Locate the cell with the specified text and output its (X, Y) center coordinate. 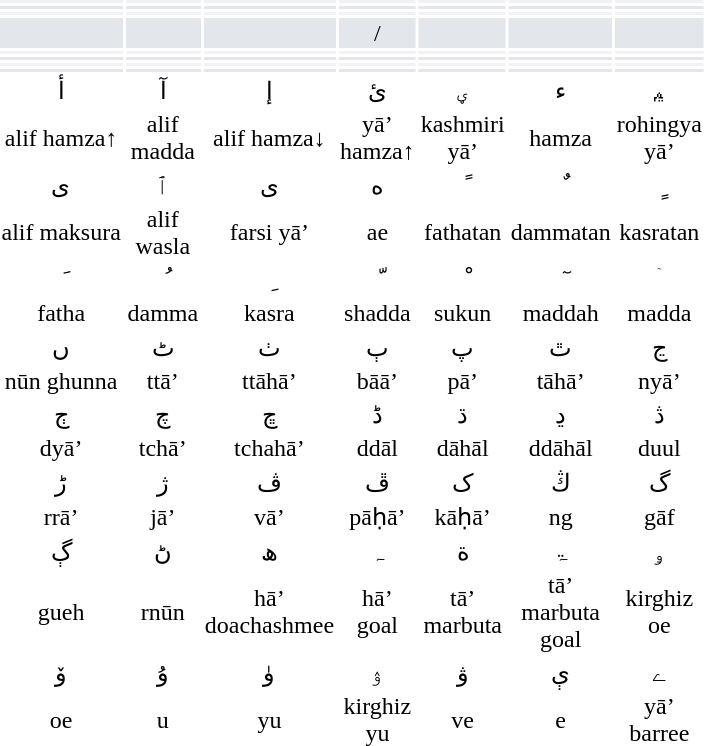
hamza (560, 138)
pāḥā’ (378, 517)
alif madda (162, 138)
ژ (162, 482)
bāā’ (378, 381)
ٹ (162, 348)
ۉ (378, 673)
ttāhā’ (269, 381)
fatha (61, 313)
kasratan (659, 232)
fathatan (462, 232)
kirghiz oe (659, 612)
tāhā’ (560, 381)
ڑ (61, 482)
ى (61, 186)
sukun (462, 313)
kāḥā’ (462, 517)
ھ (269, 552)
ة (462, 552)
ڇ (269, 415)
shadda (378, 313)
alif hamza↓ (269, 138)
ng (560, 517)
ڦ (378, 482)
ں (61, 348)
rrā’ (61, 517)
vā’ (269, 517)
alif wasla (162, 232)
َ (61, 280)
tā’ marbuta (462, 612)
ۃ (560, 552)
maddah (560, 313)
ہ (378, 552)
tā’ marbuta goal (560, 612)
farsi yā’ (269, 232)
tchahā’ (269, 449)
ttā’ (162, 381)
ٌ (560, 186)
tchā’ (162, 449)
dyā’ (61, 449)
أ (61, 91)
ِ (269, 280)
گ (659, 482)
ڃ (659, 348)
ۤ (659, 280)
ڄ (61, 415)
ّ (378, 280)
ٿ (560, 348)
madda (659, 313)
ۅ (659, 552)
gueh (61, 612)
ې (560, 673)
ڻ (162, 552)
ae (378, 232)
ۇ (162, 673)
ُ (162, 280)
damma (162, 313)
kasra (269, 313)
dāhāl (462, 449)
ء (560, 91)
آ (162, 91)
ئ (378, 91)
ٍ (659, 186)
alif hamza↑ (61, 138)
ڳ (61, 552)
پ (462, 348)
ڭ (560, 482)
ی (269, 186)
ڎ (659, 415)
ؠ (462, 91)
ٻ (378, 348)
yā’ hamza↑ (378, 138)
hā’ doachashmee (269, 612)
/ (378, 33)
ے (659, 673)
ە (378, 186)
ڤ (269, 482)
ْ (462, 280)
duul (659, 449)
alif maksura (61, 232)
ddāl (378, 449)
چ (162, 415)
ddāhāl (560, 449)
jā’ (162, 517)
hā’ goal (378, 612)
ڌ (462, 415)
kashmiri yā’ (462, 138)
ً (462, 186)
ڍ (560, 415)
ٓ (560, 280)
gāf (659, 517)
ࢬ (659, 91)
rohingya yā’ (659, 138)
rnūn (162, 612)
ک (462, 482)
nūn ghunna (61, 381)
pā’ (462, 381)
dammatan (560, 232)
ۈ (269, 673)
ۆ (61, 673)
ڈ (378, 415)
ۋ (462, 673)
ٱ (162, 186)
إ (269, 91)
ٺ (269, 348)
nyā’ (659, 381)
